Capture the cell that displays the provided text and extract its [x, y] central coordinate. 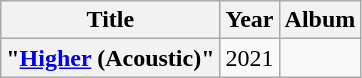
"Higher (Acoustic)" [110, 58]
2021 [250, 58]
Year [250, 20]
Title [110, 20]
Album [320, 20]
